Find where the given text appears and provide that cell's center as [x, y] coordinate. 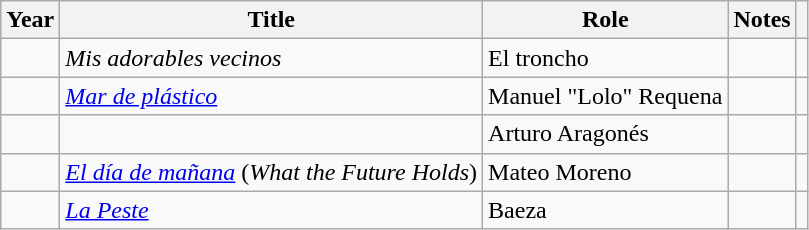
Year [30, 20]
Arturo Aragonés [606, 134]
La Peste [272, 210]
Manuel "Lolo" Requena [606, 96]
Mateo Moreno [606, 172]
Title [272, 20]
El troncho [606, 58]
Role [606, 20]
El día de mañana (What the Future Holds) [272, 172]
Notes [762, 20]
Baeza [606, 210]
Mar de plástico [272, 96]
Mis adorables vecinos [272, 58]
